Capture the cell that displays the provided text and extract its (X, Y) central coordinate. 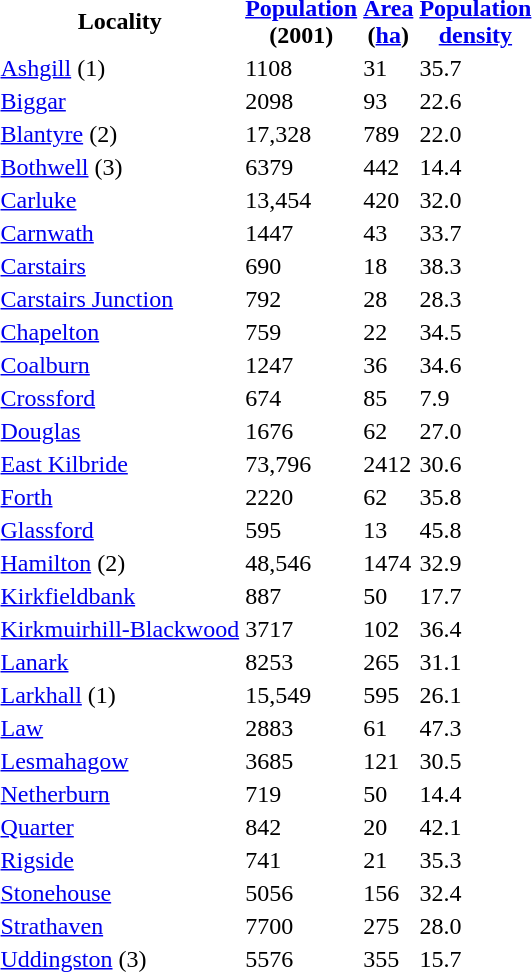
3717 (302, 629)
1474 (388, 563)
13 (388, 530)
61 (388, 728)
8253 (302, 662)
1247 (302, 365)
5056 (302, 893)
1108 (302, 68)
690 (302, 266)
275 (388, 926)
2883 (302, 728)
6379 (302, 167)
2098 (302, 101)
22 (388, 332)
21 (388, 860)
719 (302, 794)
1676 (302, 431)
31 (388, 68)
792 (302, 299)
442 (388, 167)
43 (388, 233)
759 (302, 332)
887 (302, 596)
93 (388, 101)
13,454 (302, 200)
789 (388, 134)
156 (388, 893)
20 (388, 827)
7700 (302, 926)
17,328 (302, 134)
85 (388, 398)
3685 (302, 761)
265 (388, 662)
28 (388, 299)
73,796 (302, 464)
2220 (302, 497)
102 (388, 629)
2412 (388, 464)
674 (302, 398)
1447 (302, 233)
36 (388, 365)
48,546 (302, 563)
741 (302, 860)
420 (388, 200)
15,549 (302, 695)
121 (388, 761)
842 (302, 827)
18 (388, 266)
